Pinpoint the cell where the given text exists, returning its [x, y] midpoint coordinate. 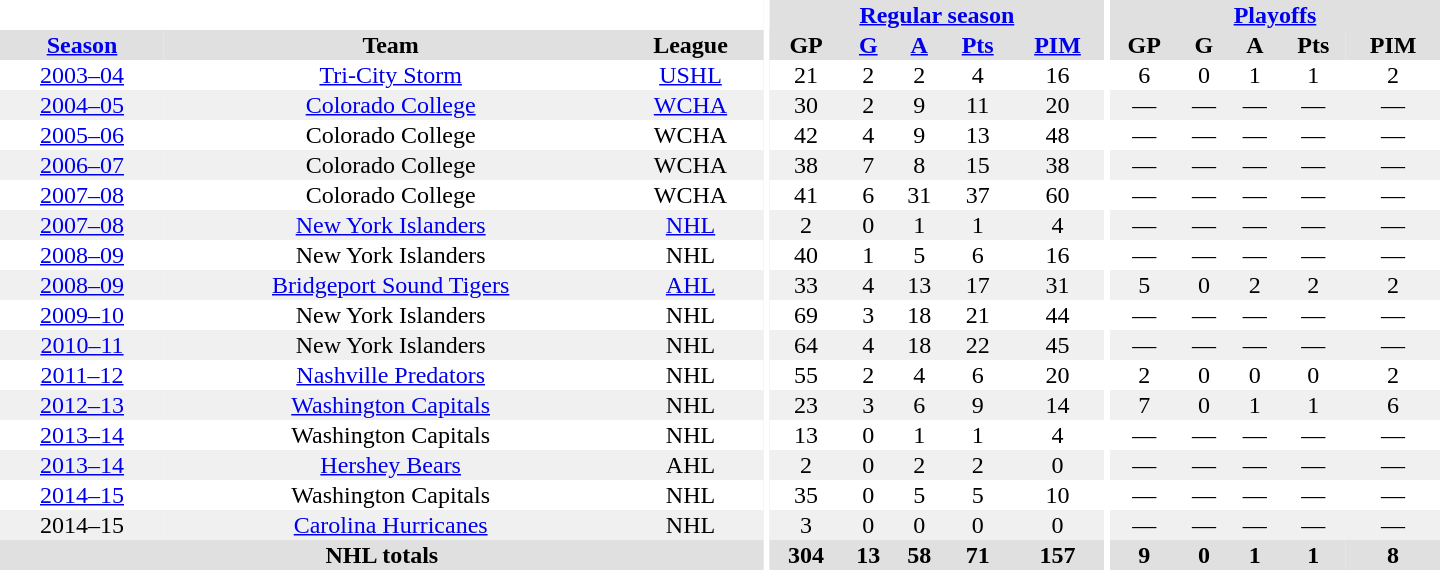
USHL [690, 75]
Carolina Hurricanes [390, 525]
League [690, 45]
2011–12 [82, 375]
69 [806, 315]
17 [978, 285]
11 [978, 105]
45 [1058, 345]
304 [806, 555]
44 [1058, 315]
30 [806, 105]
Hershey Bears [390, 465]
71 [978, 555]
23 [806, 405]
2006–07 [82, 165]
60 [1058, 195]
48 [1058, 135]
15 [978, 165]
2010–11 [82, 345]
Tri-City Storm [390, 75]
Team [390, 45]
33 [806, 285]
58 [920, 555]
41 [806, 195]
42 [806, 135]
Nashville Predators [390, 375]
2004–05 [82, 105]
157 [1058, 555]
35 [806, 495]
2009–10 [82, 315]
2012–13 [82, 405]
Bridgeport Sound Tigers [390, 285]
2005–06 [82, 135]
55 [806, 375]
14 [1058, 405]
37 [978, 195]
10 [1058, 495]
NHL totals [382, 555]
2003–04 [82, 75]
40 [806, 255]
22 [978, 345]
Season [82, 45]
Playoffs [1275, 15]
Regular season [936, 15]
64 [806, 345]
